Locate the cell with the specified text and output its [X, Y] center coordinate. 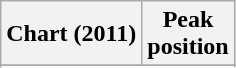
Peakposition [188, 34]
Chart (2011) [72, 34]
